Scan for the cell matching the given text and deliver its [x, y] coordinate at center. 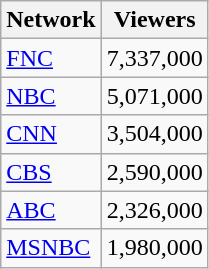
FNC [51, 58]
CNN [51, 134]
ABC [51, 210]
NBC [51, 96]
5,071,000 [154, 96]
3,504,000 [154, 134]
1,980,000 [154, 248]
MSNBC [51, 248]
7,337,000 [154, 58]
2,326,000 [154, 210]
Viewers [154, 20]
Network [51, 20]
CBS [51, 172]
2,590,000 [154, 172]
